Scan for the cell matching the given text and deliver its (X, Y) coordinate at center. 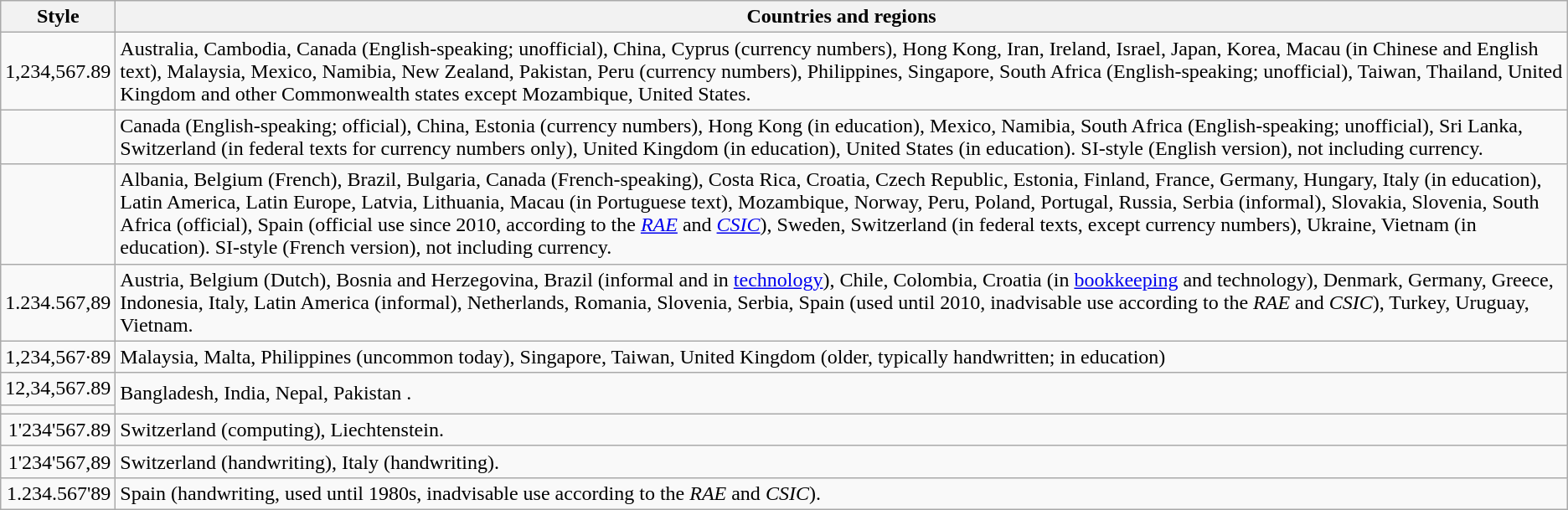
Bangladesh, India, Nepal, Pakistan . (841, 394)
1.234.567'89 (59, 493)
Malaysia, Malta, Philippines (uncommon today), Singapore, Taiwan, United Kingdom (older, typically handwritten; in education) (841, 357)
1,234,567.89 (59, 71)
1.234.567,89 (59, 302)
Style (59, 17)
1'234'567.89 (59, 430)
Spain (handwriting, used until 1980s, inadvisable use according to the RAE and CSIC). (841, 493)
Switzerland (computing), Liechtenstein. (841, 430)
1'234'567,89 (59, 461)
1,234,567·89 (59, 357)
Countries and regions (841, 17)
12,34,567.89 (59, 389)
Switzerland (handwriting), Italy (handwriting). (841, 461)
